From the cell containing the given text, extract its center point as (X, Y) coordinate. 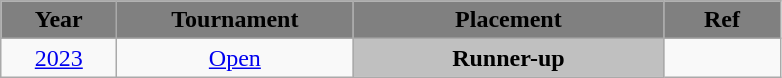
Tournament (235, 20)
Runner-up (508, 58)
Placement (508, 20)
Year (59, 20)
2023 (59, 58)
Ref (722, 20)
Open (235, 58)
